Detect which cell encompasses the target text, then output its [x, y] center coordinate. 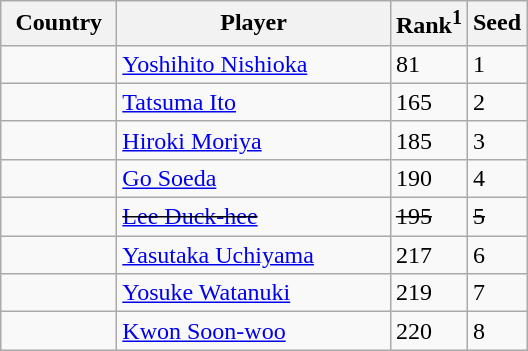
Kwon Soon-woo [254, 331]
6 [496, 255]
81 [428, 64]
Player [254, 24]
Yosuke Watanuki [254, 293]
Tatsuma Ito [254, 102]
217 [428, 255]
5 [496, 217]
1 [496, 64]
Yoshihito Nishioka [254, 64]
Go Soeda [254, 178]
190 [428, 178]
3 [496, 140]
185 [428, 140]
Country [59, 24]
165 [428, 102]
219 [428, 293]
Rank1 [428, 24]
Lee Duck-hee [254, 217]
Hiroki Moriya [254, 140]
2 [496, 102]
Yasutaka Uchiyama [254, 255]
195 [428, 217]
7 [496, 293]
4 [496, 178]
220 [428, 331]
8 [496, 331]
Seed [496, 24]
